Pinpoint the cell where the given text exists, returning its [X, Y] midpoint coordinate. 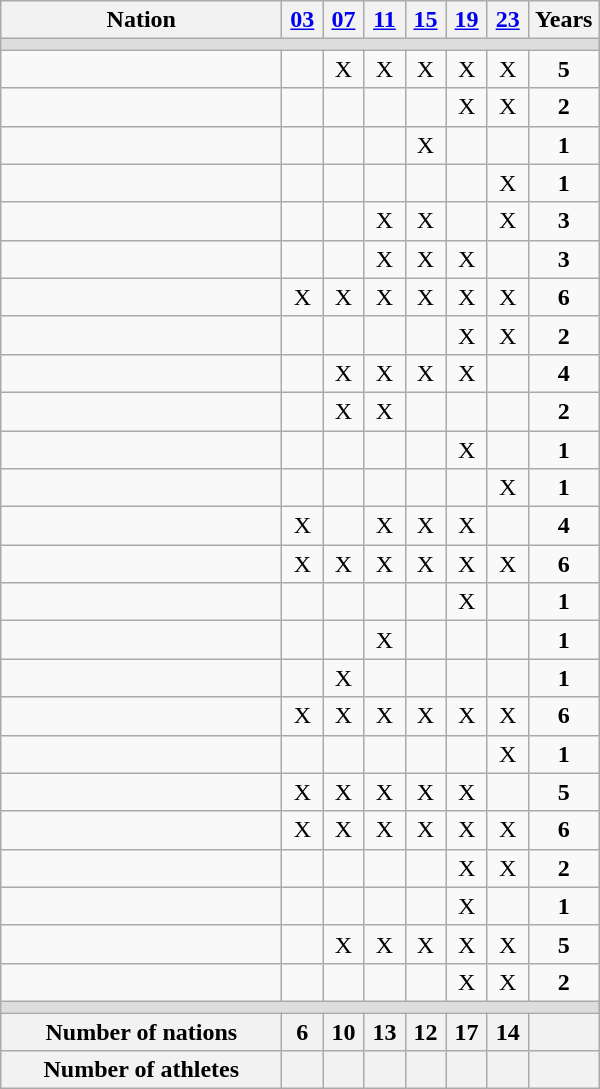
17 [466, 1031]
11 [384, 20]
13 [384, 1031]
10 [344, 1031]
Number of athletes [142, 1070]
Nation [142, 20]
07 [344, 20]
Years [564, 20]
03 [302, 20]
23 [508, 20]
14 [508, 1031]
15 [426, 20]
19 [466, 20]
Number of nations [142, 1031]
12 [426, 1031]
